For the text-containing cell, return its midpoint in (x, y) coordinate format. 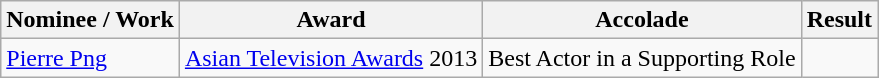
Pierre Png (90, 58)
Best Actor in a Supporting Role (642, 58)
Nominee / Work (90, 20)
Accolade (642, 20)
Result (839, 20)
Award (330, 20)
Asian Television Awards 2013 (330, 58)
